Pinpoint the cell where the given text exists, returning its (x, y) midpoint coordinate. 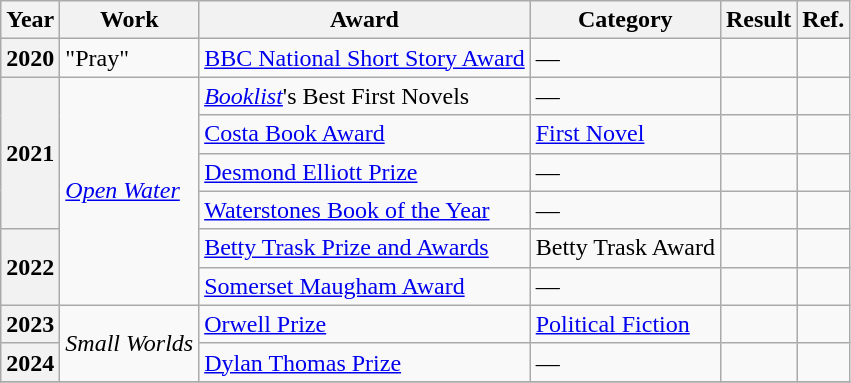
2021 (30, 153)
Waterstones Book of the Year (365, 210)
2022 (30, 267)
BBC National Short Story Award (365, 58)
Betty Trask Prize and Awards (365, 248)
Award (365, 20)
Result (758, 20)
Ref. (824, 20)
Category (625, 20)
Booklist's Best First Novels (365, 96)
Dylan Thomas Prize (365, 362)
2024 (30, 362)
Betty Trask Award (625, 248)
Political Fiction (625, 324)
2023 (30, 324)
Costa Book Award (365, 134)
Desmond Elliott Prize (365, 172)
Open Water (130, 191)
Small Worlds (130, 343)
Year (30, 20)
First Novel (625, 134)
2020 (30, 58)
Orwell Prize (365, 324)
Work (130, 20)
"Pray" (130, 58)
Somerset Maugham Award (365, 286)
